Capture the cell that displays the provided text and extract its (X, Y) central coordinate. 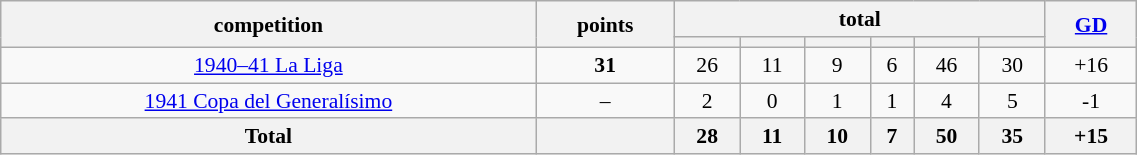
1940–41 La Liga (268, 65)
points (605, 24)
35 (1012, 136)
50 (947, 136)
0 (772, 101)
5 (1012, 101)
Total (268, 136)
10 (837, 136)
7 (892, 136)
9 (837, 65)
1941 Copa del Generalísimo (268, 101)
GD (1091, 24)
2 (707, 101)
30 (1012, 65)
– (605, 101)
+15 (1091, 136)
46 (947, 65)
4 (947, 101)
6 (892, 65)
competition (268, 24)
total (860, 19)
26 (707, 65)
+16 (1091, 65)
-1 (1091, 101)
31 (605, 65)
28 (707, 136)
